Search for the cell housing the specified text and yield its (x, y) center coordinate. 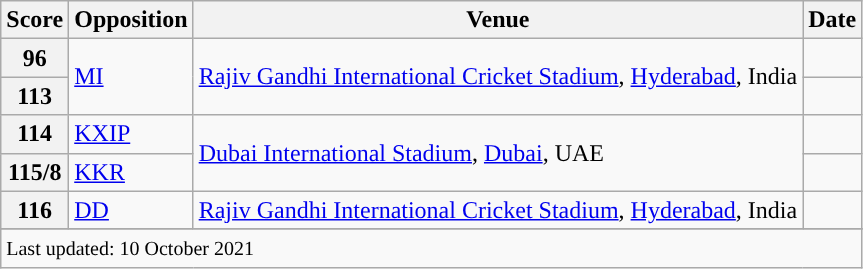
Opposition (131, 20)
Last updated: 10 October 2021 (432, 248)
96 (35, 58)
115/8 (35, 172)
114 (35, 134)
DD (131, 210)
KKR (131, 172)
MI (131, 77)
Dubai International Stadium, Dubai, UAE (498, 153)
Score (35, 20)
KXIP (131, 134)
113 (35, 96)
Venue (498, 20)
116 (35, 210)
Date (832, 20)
